Extract the [x, y] coordinate from the center of the cell holding the provided text.  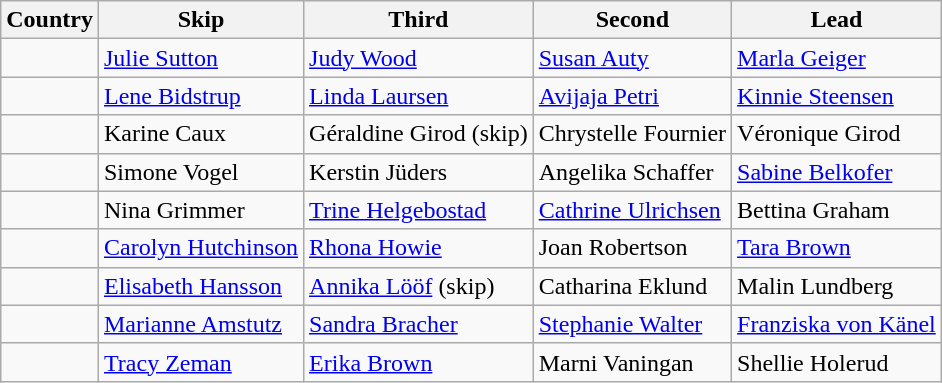
Angelika Schaffer [632, 172]
Nina Grimmer [200, 210]
Judy Wood [419, 58]
Cathrine Ulrichsen [632, 210]
Marianne Amstutz [200, 324]
Second [632, 20]
Susan Auty [632, 58]
Kinnie Steensen [837, 96]
Avijaja Petri [632, 96]
Sabine Belkofer [837, 172]
Chrystelle Fournier [632, 134]
Linda Laursen [419, 96]
Annika Lööf (skip) [419, 286]
Rhona Howie [419, 248]
Joan Robertson [632, 248]
Trine Helgebostad [419, 210]
Kerstin Jüders [419, 172]
Tracy Zeman [200, 362]
Elisabeth Hansson [200, 286]
Sandra Bracher [419, 324]
Stephanie Walter [632, 324]
Simone Vogel [200, 172]
Julie Sutton [200, 58]
Géraldine Girod (skip) [419, 134]
Skip [200, 20]
Véronique Girod [837, 134]
Malin Lundberg [837, 286]
Marni Vaningan [632, 362]
Franziska von Känel [837, 324]
Bettina Graham [837, 210]
Carolyn Hutchinson [200, 248]
Marla Geiger [837, 58]
Tara Brown [837, 248]
Karine Caux [200, 134]
Erika Brown [419, 362]
Shellie Holerud [837, 362]
Lead [837, 20]
Catharina Eklund [632, 286]
Lene Bidstrup [200, 96]
Third [419, 20]
Country [50, 20]
